From the cell containing the given text, extract its center point as [x, y] coordinate. 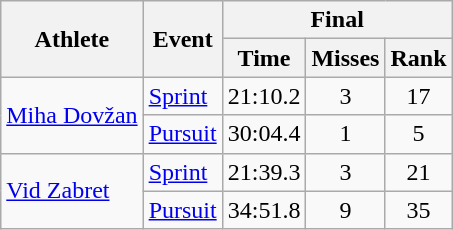
Rank [418, 58]
34:51.8 [264, 210]
Miha Dovžan [72, 115]
21:39.3 [264, 172]
1 [346, 134]
9 [346, 210]
30:04.4 [264, 134]
21 [418, 172]
Misses [346, 58]
5 [418, 134]
Final [337, 20]
17 [418, 96]
Vid Zabret [72, 191]
21:10.2 [264, 96]
Athlete [72, 39]
35 [418, 210]
Event [182, 39]
Time [264, 58]
